Capture the cell that displays the provided text and extract its [X, Y] central coordinate. 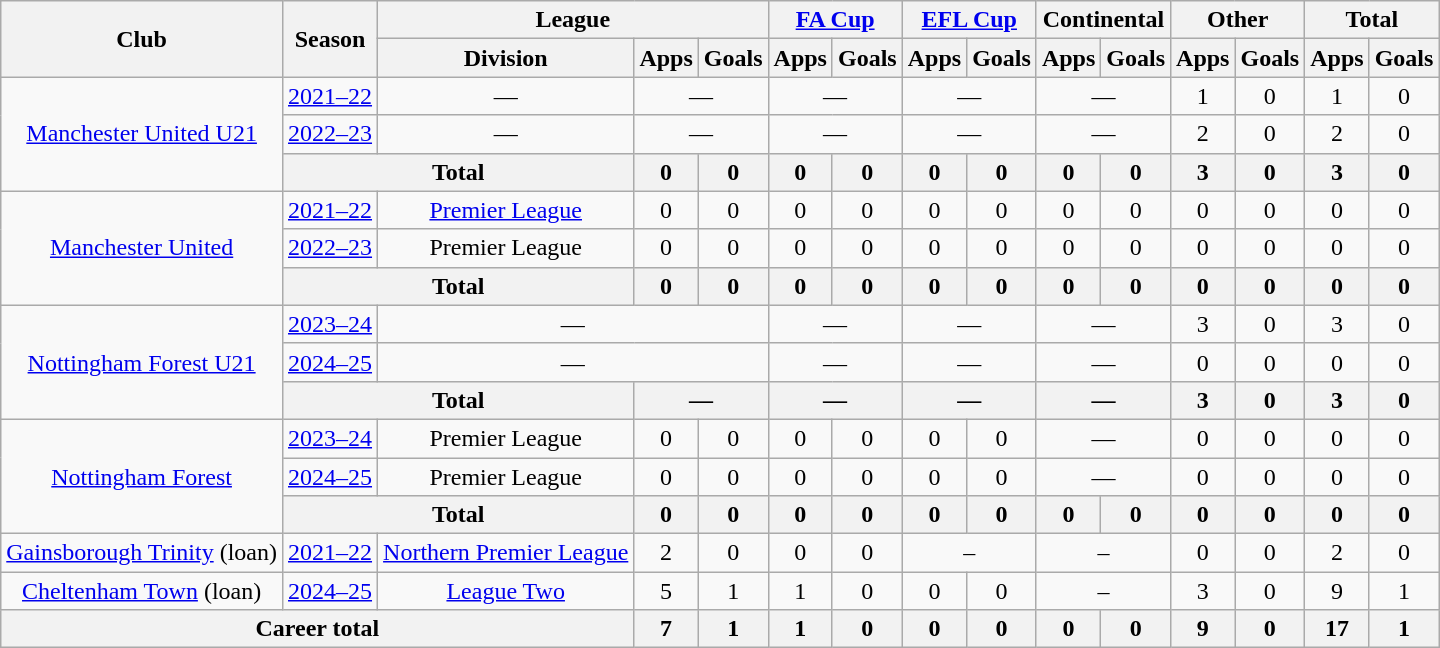
EFL Cup [969, 20]
Manchester United U21 [142, 134]
Northern Premier League [506, 553]
Career total [318, 629]
Continental [1103, 20]
Cheltenham Town (loan) [142, 591]
Other [1238, 20]
5 [666, 591]
7 [666, 629]
17 [1337, 629]
League [573, 20]
League Two [506, 591]
Manchester United [142, 248]
Nottingham Forest U21 [142, 362]
Nottingham Forest [142, 476]
Club [142, 39]
Season [330, 39]
Gainsborough Trinity (loan) [142, 553]
Division [506, 58]
FA Cup [835, 20]
